From the cell containing the given text, extract its center point as (x, y) coordinate. 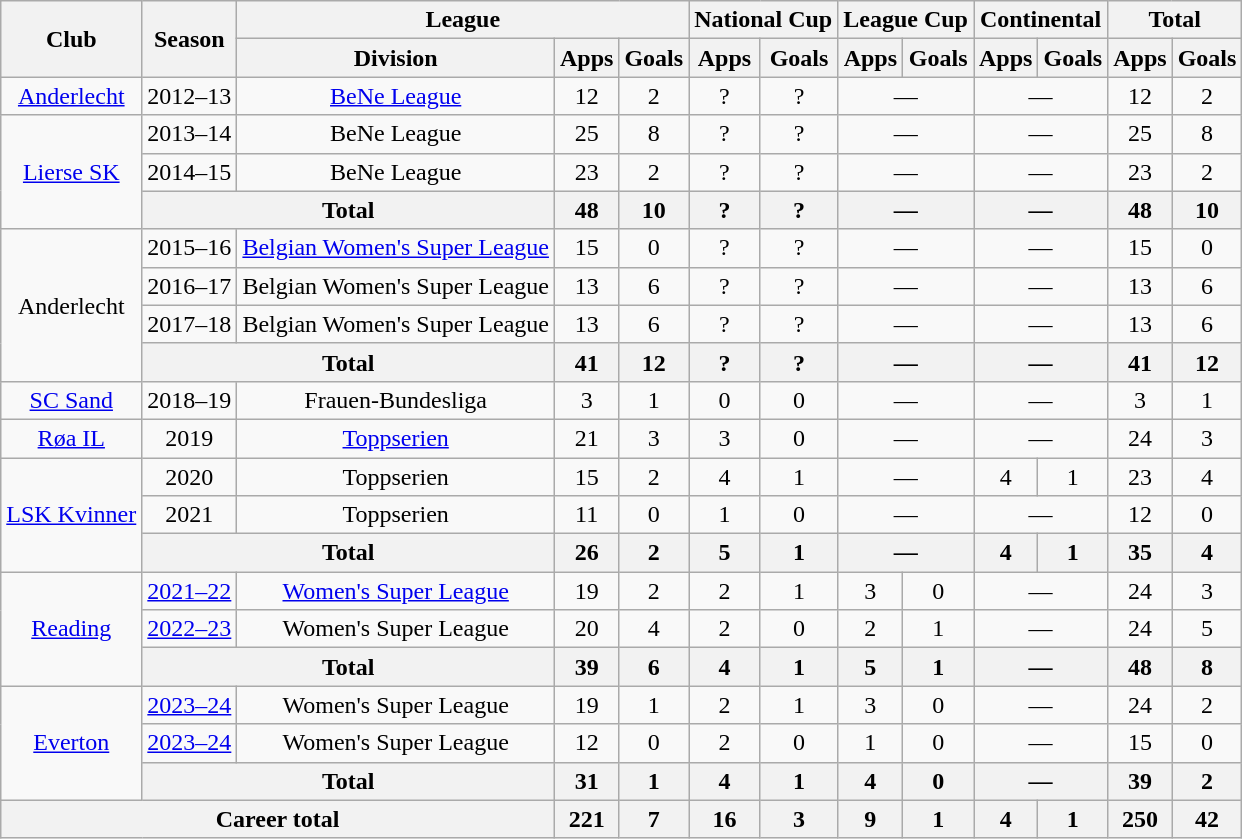
Career total (278, 819)
7 (654, 819)
2017–18 (190, 324)
Frauen-Bundesliga (396, 400)
Continental (1041, 20)
SC Sand (72, 400)
Division (396, 58)
Club (72, 39)
LSK Kvinner (72, 515)
League Cup (906, 20)
2022–23 (190, 629)
2019 (190, 438)
2021 (190, 515)
20 (586, 629)
2012–13 (190, 96)
11 (586, 515)
Season (190, 39)
2016–17 (190, 286)
42 (1207, 819)
2014–15 (190, 172)
250 (1140, 819)
National Cup (764, 20)
2015–16 (190, 248)
Reading (72, 629)
Røa IL (72, 438)
35 (1140, 553)
16 (725, 819)
2018–19 (190, 400)
221 (586, 819)
Everton (72, 743)
2020 (190, 477)
21 (586, 438)
31 (586, 781)
9 (870, 819)
League (463, 20)
2013–14 (190, 134)
2021–22 (190, 591)
26 (586, 553)
Lierse SK (72, 172)
